Find where the given text appears and provide that cell's center as [X, Y] coordinate. 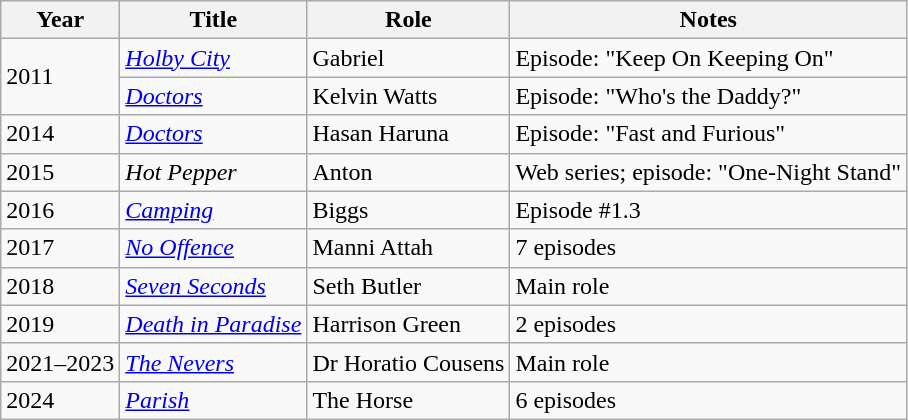
2016 [60, 210]
The Horse [408, 400]
Hot Pepper [214, 172]
2024 [60, 400]
Seth Butler [408, 286]
2019 [60, 324]
Holby City [214, 58]
No Offence [214, 248]
Gabriel [408, 58]
The Nevers [214, 362]
Role [408, 20]
Dr Horatio Cousens [408, 362]
Anton [408, 172]
Hasan Haruna [408, 134]
Notes [708, 20]
2015 [60, 172]
Kelvin Watts [408, 96]
Title [214, 20]
2 episodes [708, 324]
Camping [214, 210]
2021–2023 [60, 362]
Year [60, 20]
2017 [60, 248]
Harrison Green [408, 324]
Death in Paradise [214, 324]
Parish [214, 400]
2014 [60, 134]
Episode: "Keep On Keeping On" [708, 58]
Episode #1.3 [708, 210]
7 episodes [708, 248]
2018 [60, 286]
Manni Attah [408, 248]
6 episodes [708, 400]
Biggs [408, 210]
Episode: "Fast and Furious" [708, 134]
Web series; episode: "One-Night Stand" [708, 172]
Episode: "Who's the Daddy?" [708, 96]
2011 [60, 77]
Seven Seconds [214, 286]
